From the cell containing the given text, extract its center point as (x, y) coordinate. 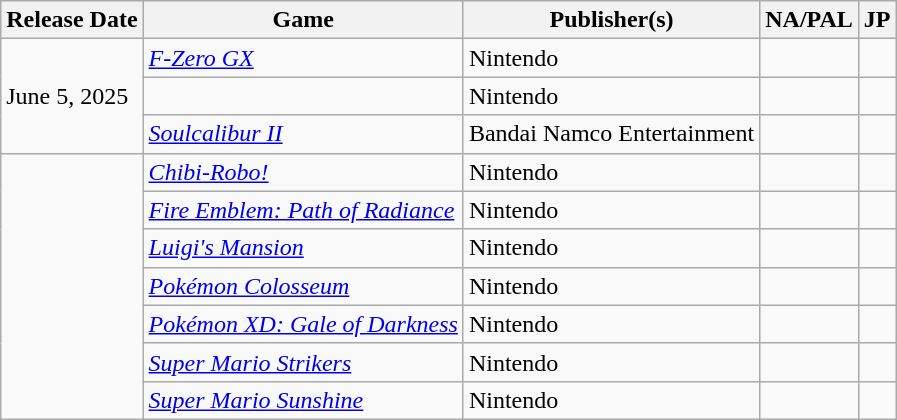
NA/PAL (810, 20)
Pokémon XD: Gale of Darkness (303, 324)
Bandai Namco Entertainment (611, 134)
Soulcalibur II (303, 134)
Chibi-Robo! (303, 172)
Release Date (72, 20)
Fire Emblem: Path of Radiance (303, 210)
JP (877, 20)
Luigi's Mansion (303, 248)
F-Zero GX (303, 58)
Game (303, 20)
Super Mario Strikers (303, 362)
Pokémon Colosseum (303, 286)
Publisher(s) (611, 20)
Super Mario Sunshine (303, 400)
June 5, 2025 (72, 96)
